Pinpoint the cell where the given text exists, returning its [X, Y] midpoint coordinate. 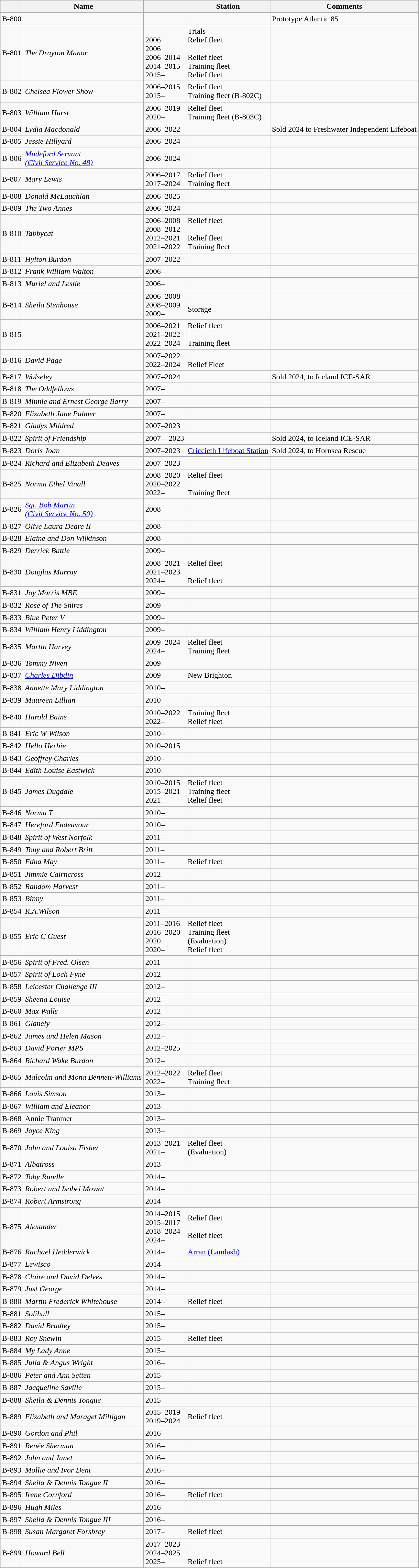
The Two Annes [83, 208]
B-804 [12, 129]
Joyce King [83, 1131]
Sgt. Bob Martin(Civil Service No. 50) [83, 509]
Donald McLauchlan [83, 196]
Wolseley [83, 377]
B-820 [12, 414]
B-813 [12, 284]
Sheila & Dennis Tongue III [83, 1519]
Sheila & Dennis Tongue II [83, 1483]
B-825 [12, 484]
B-883 [12, 1338]
Tabbycat [83, 234]
Rachael Hedderwick [83, 1252]
The Drayton Manor [83, 53]
2013–20212021– [164, 1148]
B-885 [12, 1363]
B-878 [12, 1277]
B-890 [12, 1433]
B-817 [12, 377]
B-898 [12, 1532]
Hylton Burdon [83, 259]
Spirit of Fred. Olsen [83, 962]
Alexander [83, 1227]
B-806 [12, 158]
B-835 [12, 647]
Spirit of Friendship [83, 438]
B-815 [12, 335]
Tommy Niven [83, 663]
Blue Peter V [83, 617]
2009–20242024– [164, 647]
Edna May [83, 862]
B-833 [12, 617]
2006–2025 [164, 196]
Eric C Guest [83, 937]
Jacqueline Saville [83, 1387]
B-821 [12, 426]
B-859 [12, 999]
B-839 [12, 700]
Relief fleetTraining fleet (Evaluation)Relief fleet [228, 937]
Susan Margaret Forsbrey [83, 1532]
Sheila Stenhouse [83, 305]
Name [83, 6]
Annette Mary Liddington [83, 688]
Comments [344, 6]
Richard and Elizabeth Deaves [83, 463]
B-874 [12, 1201]
Criccieth Lifeboat Station [228, 450]
Relief fleetTraining fleet (B-803C) [228, 113]
Elizabeth Jane Palmer [83, 414]
B-824 [12, 463]
Julia & Angus Wright [83, 1363]
Eric W Wilson [83, 733]
B-847 [12, 825]
B-844 [12, 771]
B-864 [12, 1061]
Glanely [83, 1024]
2011–20162016–202020202020– [164, 937]
Minnie and Ernest George Barry [83, 401]
B-887 [12, 1387]
B-803 [12, 113]
Just George [83, 1289]
B-881 [12, 1314]
Elizabeth and Maraget Milligan [83, 1416]
William Hurst [83, 113]
B-810 [12, 234]
B-851 [12, 874]
2015–20192019–2024 [164, 1416]
B-892 [12, 1458]
Peter and Ann Setten [83, 1375]
Gladys Mildred [83, 426]
Mollie and Ivor Dent [83, 1470]
2012–20222022– [164, 1077]
B-868 [12, 1118]
2012–2025 [164, 1048]
2014–20152015–20172018–20242024– [164, 1227]
2010–20222022– [164, 717]
Olive Laura Deare II [83, 526]
2007–2024 [164, 377]
B-805 [12, 141]
Spirit of Loch Fyne [83, 974]
B-848 [12, 837]
B-893 [12, 1470]
2017–20232024–20252025– [164, 1553]
2006–20082008–20122012–20212021–2022 [164, 234]
B-856 [12, 962]
My Lady Anne [83, 1351]
Relief Fleet [228, 360]
B-832 [12, 605]
2010–2015 [164, 746]
2007–20222022–2024 [164, 360]
2008–20202020–20222022– [164, 484]
B-867 [12, 1106]
David Page [83, 360]
B-836 [12, 663]
David Porter MPS [83, 1048]
Martin Harvey [83, 647]
B-895 [12, 1495]
B-850 [12, 862]
2006–20082008–20092009– [164, 305]
B-872 [12, 1176]
B-800 [12, 19]
Lydia Macdonald [83, 129]
2010–20152015–20212021– [164, 792]
Douglas Murray [83, 572]
B-823 [12, 450]
B-807 [12, 179]
B-860 [12, 1011]
B-891 [12, 1446]
B-802 [12, 91]
TrialsRelief fleetRelief fleetTraining fleetRelief fleet [228, 53]
Robert and Isobel Mowat [83, 1189]
Martin Frederick Whitehouse [83, 1301]
Annie Tranmer [83, 1118]
B-853 [12, 899]
B-870 [12, 1148]
2007–2022 [164, 259]
William and Eleanor [83, 1106]
Muriel and Leslie [83, 284]
David Bradley [83, 1326]
2006–20212021–20222022–2024 [164, 335]
Derrick Battle [83, 551]
B-897 [12, 1519]
B-819 [12, 401]
Station [228, 6]
B-828 [12, 539]
Howard Bell [83, 1553]
B-846 [12, 813]
B-871 [12, 1164]
Frank William Walton [83, 272]
B-866 [12, 1094]
Maureen Lillian [83, 700]
James and Helen Mason [83, 1036]
B-842 [12, 746]
B-829 [12, 551]
B-858 [12, 986]
New Brighton [228, 675]
B-875 [12, 1227]
Norma Ethel Vinall [83, 484]
Malcolm and Mona Bennett-Williams [83, 1077]
Tony and Robert Britt [83, 850]
B-894 [12, 1483]
2006–2022 [164, 129]
John and Janet [83, 1458]
James Dugdale [83, 792]
Charles Dibdin [83, 675]
Doris Joan [83, 450]
B-873 [12, 1189]
Lewisco [83, 1264]
Norma T [83, 813]
B-843 [12, 758]
B-861 [12, 1024]
William Henry Liddington [83, 630]
Solihull [83, 1314]
B-899 [12, 1553]
B-852 [12, 886]
B-816 [12, 360]
Harold Bains [83, 717]
B-845 [12, 792]
Relief fleetRelief fleetTraining fleet [228, 234]
Sold 2024 to Freshwater Independent Lifeboat [344, 129]
B-863 [12, 1048]
200620062006–20142014–20152015– [164, 53]
B-827 [12, 526]
Hugh Miles [83, 1507]
John and Louisa Fisher [83, 1148]
Richard Wake Burdon [83, 1061]
Training fleetRelief fleet [228, 717]
Sheila & Dennis Tongue [83, 1400]
Joy Morris MBE [83, 593]
Mary Lewis [83, 179]
Storage [228, 305]
B-896 [12, 1507]
B-880 [12, 1301]
Toby Rundle [83, 1176]
2006–20152015– [164, 91]
Random Harvest [83, 886]
Sold 2024, to Hornsea Rescue [344, 450]
Robert Armstrong [83, 1201]
B-877 [12, 1264]
B-831 [12, 593]
R.A.Wilson [83, 911]
Gordon and Phil [83, 1433]
Irene Cornford [83, 1495]
Albatross [83, 1164]
Hello Herbie [83, 746]
2006–20192020– [164, 113]
2008–20212021–20232024– [164, 572]
B-834 [12, 630]
Renée Sherman [83, 1446]
Sheena Louise [83, 999]
Claire and David Delves [83, 1277]
Jimmie Cairncross [83, 874]
Leicester Challenge III [83, 986]
B-809 [12, 208]
B-876 [12, 1252]
B-822 [12, 438]
2017– [164, 1532]
B-837 [12, 675]
B-854 [12, 911]
B-812 [12, 272]
2007––2023 [164, 438]
Max Walls [83, 1011]
Binny [83, 899]
B-830 [12, 572]
Jessie Hillyard [83, 141]
Rose of The Shires [83, 605]
The Oddfellows [83, 389]
B-889 [12, 1416]
Roy Snewin [83, 1338]
B-811 [12, 259]
B-869 [12, 1131]
Relief fleetTraining fleetRelief fleet [228, 792]
Chelsea Flower Show [83, 91]
Relief fleet (Evaluation) [228, 1148]
B-808 [12, 196]
B-865 [12, 1077]
B-862 [12, 1036]
B-841 [12, 733]
B-840 [12, 717]
B-855 [12, 937]
Hereford Endeavour [83, 825]
Louis Simson [83, 1094]
B-884 [12, 1351]
B-879 [12, 1289]
Edith Louise Eastwick [83, 771]
B-857 [12, 974]
B-818 [12, 389]
Spirit of West Norfolk [83, 837]
Mudeford Servant(Civil Service No. 48) [83, 158]
B-882 [12, 1326]
Relief fleetTraining fleet (B-802C) [228, 91]
2006–20172017–2024 [164, 179]
Geoffrey Charles [83, 758]
Prototype Atlantic 85 [344, 19]
B-826 [12, 509]
B-838 [12, 688]
Arran (Lamlash) [228, 1252]
B-886 [12, 1375]
B-888 [12, 1400]
Elaine and Don Wilkinson [83, 539]
B-801 [12, 53]
B-814 [12, 305]
B-849 [12, 850]
